Determine the (X, Y) coordinate at the center of the cell enclosing the given text.  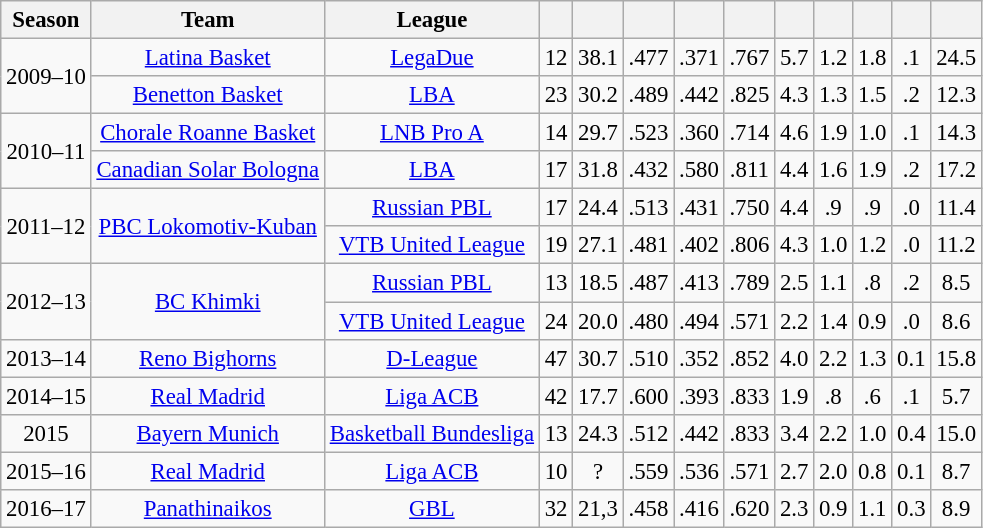
.620 (749, 509)
8.7 (956, 471)
0.3 (912, 509)
Chorale Roanne Basket (208, 133)
20.0 (598, 321)
.360 (699, 133)
11.2 (956, 245)
.513 (648, 208)
2014–15 (46, 396)
.6 (872, 396)
.523 (648, 133)
17.2 (956, 170)
.536 (699, 471)
8.6 (956, 321)
31.8 (598, 170)
14 (556, 133)
.487 (648, 283)
Panathinaikos (208, 509)
.431 (699, 208)
0.4 (912, 433)
47 (556, 358)
38.1 (598, 58)
.825 (749, 95)
Bayern Munich (208, 433)
GBL (432, 509)
2.3 (794, 509)
1.8 (872, 58)
.481 (648, 245)
PBC Lokomotiv-Kuban (208, 226)
8.9 (956, 509)
17.7 (598, 396)
2.0 (834, 471)
42 (556, 396)
.416 (699, 509)
.477 (648, 58)
2015–16 (46, 471)
27.1 (598, 245)
LegaDue (432, 58)
.600 (648, 396)
4.0 (794, 358)
Latina Basket (208, 58)
19 (556, 245)
15.0 (956, 433)
.512 (648, 433)
2016–17 (46, 509)
LNB Pro A (432, 133)
.352 (699, 358)
12 (556, 58)
30.7 (598, 358)
League (432, 20)
2011–12 (46, 226)
.413 (699, 283)
.714 (749, 133)
18.5 (598, 283)
30.2 (598, 95)
Benetton Basket (208, 95)
12.3 (956, 95)
2.5 (794, 283)
1.6 (834, 170)
.767 (749, 58)
1.4 (834, 321)
.750 (749, 208)
.559 (648, 471)
11.4 (956, 208)
15.8 (956, 358)
24 (556, 321)
Season (46, 20)
32 (556, 509)
24.5 (956, 58)
24.4 (598, 208)
2010–11 (46, 152)
.510 (648, 358)
.489 (648, 95)
Team (208, 20)
10 (556, 471)
.789 (749, 283)
24.3 (598, 433)
D-League (432, 358)
2.7 (794, 471)
8.5 (956, 283)
BC Khimki (208, 302)
.806 (749, 245)
0.8 (872, 471)
.402 (699, 245)
.811 (749, 170)
.494 (699, 321)
Reno Bighorns (208, 358)
29.7 (598, 133)
2009–10 (46, 76)
2013–14 (46, 358)
1.5 (872, 95)
.580 (699, 170)
23 (556, 95)
? (598, 471)
2012–13 (46, 302)
.852 (749, 358)
14.3 (956, 133)
.393 (699, 396)
4.6 (794, 133)
.458 (648, 509)
.480 (648, 321)
Canadian Solar Bologna (208, 170)
2015 (46, 433)
3.4 (794, 433)
.371 (699, 58)
Basketball Bundesliga (432, 433)
21,3 (598, 509)
.432 (648, 170)
